Search for the cell housing the specified text and yield its [x, y] center coordinate. 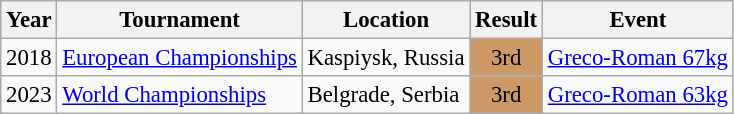
World Championships [180, 95]
2018 [29, 58]
Result [506, 20]
Greco-Roman 63kg [638, 95]
Greco-Roman 67kg [638, 58]
Tournament [180, 20]
Location [386, 20]
2023 [29, 95]
European Championships [180, 58]
Event [638, 20]
Year [29, 20]
Belgrade, Serbia [386, 95]
Kaspiysk, Russia [386, 58]
